Find where the given text appears and provide that cell's center as [x, y] coordinate. 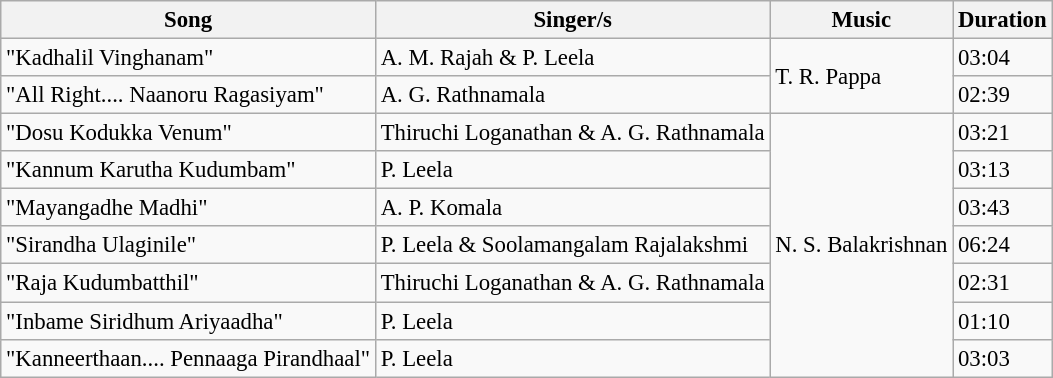
"Mayangadhe Madhi" [188, 208]
Singer/s [572, 20]
P. Leela & Soolamangalam Rajalakshmi [572, 245]
T. R. Pappa [862, 76]
03:13 [1002, 170]
"Kannum Karutha Kudumbam" [188, 170]
03:21 [1002, 133]
03:03 [1002, 358]
"Kanneerthaan.... Pennaaga Pirandhaal" [188, 358]
"All Right.... Naanoru Ragasiyam" [188, 95]
Duration [1002, 20]
"Inbame Siridhum Ariyaadha" [188, 321]
01:10 [1002, 321]
02:39 [1002, 95]
A. M. Rajah & P. Leela [572, 58]
02:31 [1002, 283]
06:24 [1002, 245]
03:04 [1002, 58]
N. S. Balakrishnan [862, 246]
"Sirandha Ulaginile" [188, 245]
Song [188, 20]
Music [862, 20]
03:43 [1002, 208]
A. G. Rathnamala [572, 95]
A. P. Komala [572, 208]
"Dosu Kodukka Venum" [188, 133]
"Kadhalil Vinghanam" [188, 58]
"Raja Kudumbatthil" [188, 283]
